Find where the given text appears and provide that cell's center as [X, Y] coordinate. 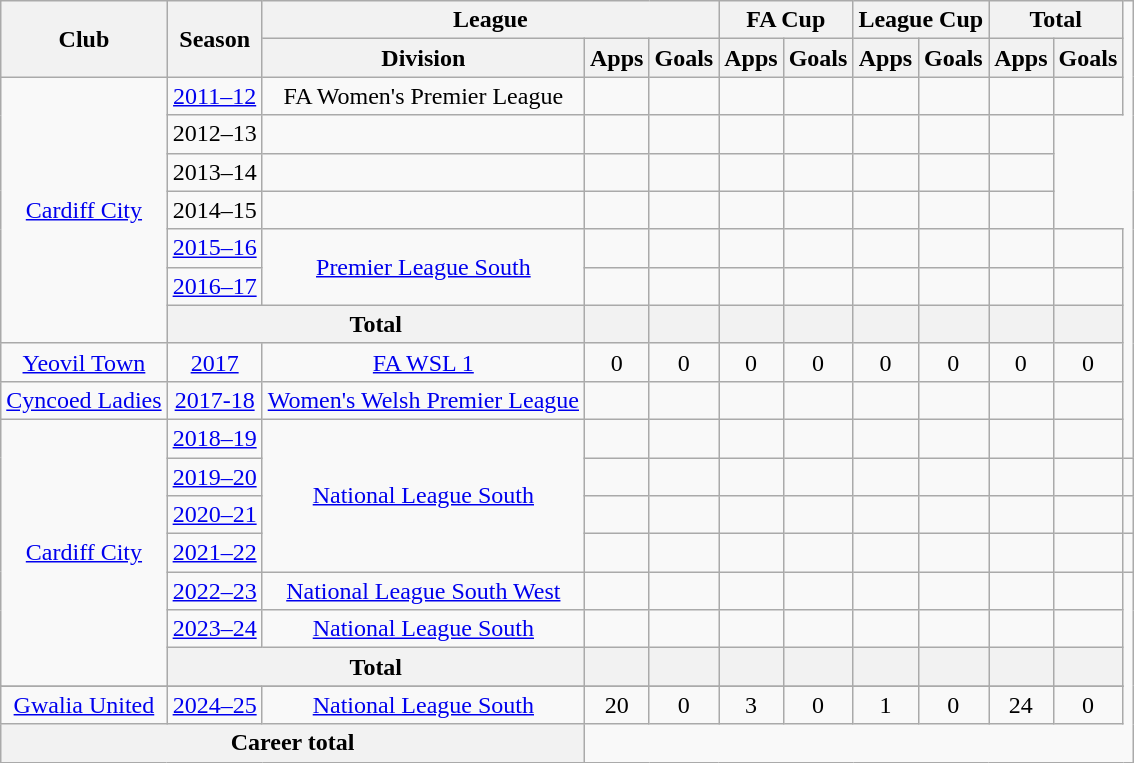
2017 [214, 362]
Gwalia United [84, 705]
20 [617, 705]
24 [1021, 705]
Yeovil Town [84, 362]
Division [423, 58]
2022–23 [214, 591]
2016–17 [214, 286]
Women's Welsh Premier League [423, 400]
National League South West [423, 591]
2015–16 [214, 248]
2020–21 [214, 515]
FA Cup [786, 20]
2018–19 [214, 438]
2023–24 [214, 629]
Career total [293, 743]
League [490, 20]
3 [751, 705]
1 [886, 705]
2013–14 [214, 172]
Cyncoed Ladies [84, 400]
2019–20 [214, 477]
League Cup [921, 20]
2012–13 [214, 134]
Premier League South [423, 267]
2014–15 [214, 210]
2017-18 [214, 400]
FA Women's Premier League [423, 96]
FA WSL 1 [423, 362]
Club [84, 39]
2021–22 [214, 553]
2024–25 [214, 705]
Season [214, 39]
2011–12 [214, 96]
